Identify which cell holds the provided text, then report its (x, y) central coordinate. 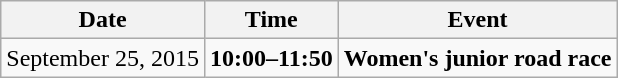
Time (271, 20)
Date (103, 20)
Event (478, 20)
September 25, 2015 (103, 58)
10:00–11:50 (271, 58)
Women's junior road race (478, 58)
